Identify which cell holds the provided text, then report its [X, Y] central coordinate. 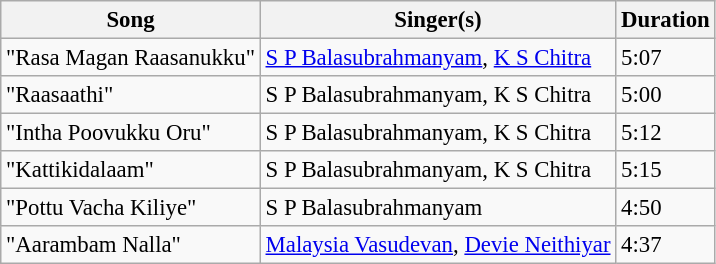
5:07 [666, 58]
"Aarambam Nalla" [130, 245]
"Kattikidalaam" [130, 170]
Singer(s) [438, 20]
5:00 [666, 95]
Duration [666, 20]
"Raasaathi" [130, 95]
"Rasa Magan Raasanukku" [130, 58]
"Pottu Vacha Kiliye" [130, 208]
5:15 [666, 170]
S P Balasubrahmanyam [438, 208]
Malaysia Vasudevan, Devie Neithiyar [438, 245]
"Intha Poovukku Oru" [130, 133]
4:37 [666, 245]
4:50 [666, 208]
5:12 [666, 133]
Song [130, 20]
